Identify which cell holds the provided text, then report its [x, y] central coordinate. 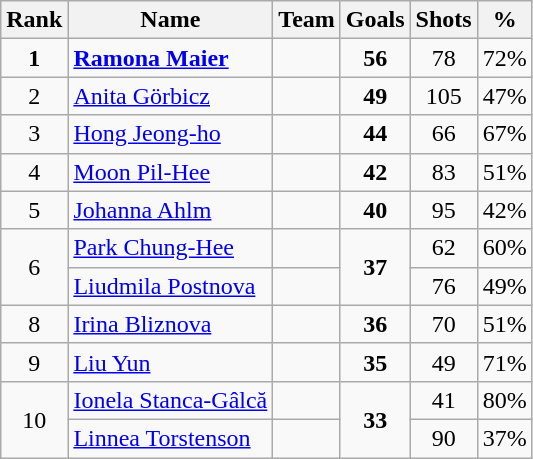
8 [34, 324]
72% [504, 58]
36 [375, 324]
Shots [444, 20]
33 [375, 419]
5 [34, 210]
Park Chung-Hee [170, 248]
Johanna Ahlm [170, 210]
66 [444, 134]
44 [375, 134]
71% [504, 362]
Anita Görbicz [170, 96]
3 [34, 134]
105 [444, 96]
62 [444, 248]
83 [444, 172]
9 [34, 362]
37% [504, 438]
Linnea Torstenson [170, 438]
4 [34, 172]
Ionela Stanca-Gâlcă [170, 400]
2 [34, 96]
Liudmila Postnova [170, 286]
Rank [34, 20]
% [504, 20]
56 [375, 58]
78 [444, 58]
Moon Pil-Hee [170, 172]
40 [375, 210]
10 [34, 419]
70 [444, 324]
47% [504, 96]
42 [375, 172]
42% [504, 210]
Hong Jeong-ho [170, 134]
Name [170, 20]
90 [444, 438]
Liu Yun [170, 362]
41 [444, 400]
Goals [375, 20]
1 [34, 58]
Team [307, 20]
80% [504, 400]
37 [375, 267]
Irina Bliznova [170, 324]
49% [504, 286]
60% [504, 248]
Ramona Maier [170, 58]
76 [444, 286]
6 [34, 267]
35 [375, 362]
95 [444, 210]
67% [504, 134]
